Search for the cell housing the specified text and yield its (X, Y) center coordinate. 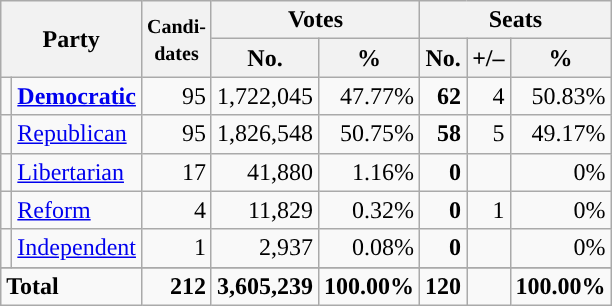
17 (176, 172)
50.83% (560, 96)
11,829 (264, 210)
212 (176, 286)
Votes (315, 20)
+/– (488, 58)
41,880 (264, 172)
Total (72, 286)
49.17% (560, 134)
Independent (77, 248)
0.32% (370, 210)
Reform (77, 210)
Democratic (77, 96)
Libertarian (77, 172)
Seats (516, 20)
2,937 (264, 248)
3,605,239 (264, 286)
Candi-dates (176, 39)
47.77% (370, 96)
Republican (77, 134)
62 (444, 96)
58 (444, 134)
0.08% (370, 248)
120 (444, 286)
Party (72, 39)
1.16% (370, 172)
50.75% (370, 134)
5 (488, 134)
1,722,045 (264, 96)
1,826,548 (264, 134)
